For the text-containing cell, return its midpoint in (X, Y) coordinate format. 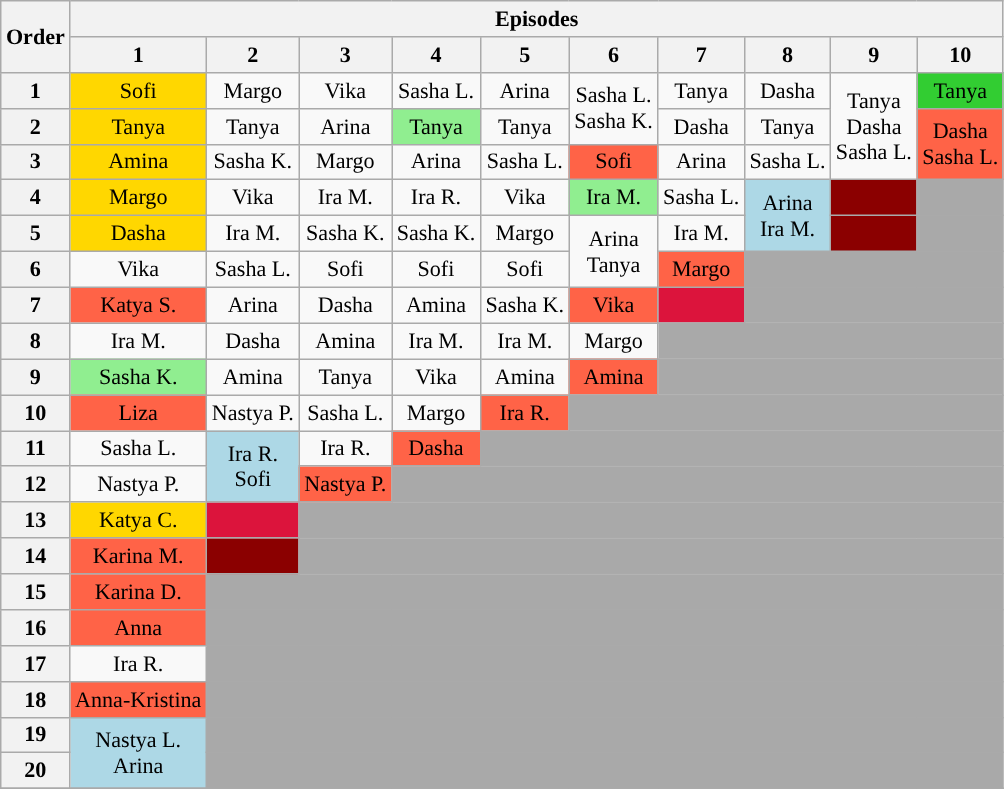
14 (36, 556)
Sasha L.Sasha K. (614, 108)
Order (36, 36)
ArinaTanya (614, 251)
Anna (138, 627)
TanyaDashaSasha L. (874, 126)
Nastya L.Arina (138, 753)
Katya S. (138, 305)
18 (36, 699)
Episodes (537, 18)
Ira R.Sofi (254, 466)
13 (36, 520)
Katya C. (138, 520)
Karina M. (138, 556)
16 (36, 627)
15 (36, 591)
Anna-Kristina (138, 699)
19 (36, 735)
DashaSasha L. (960, 144)
Karina D. (138, 591)
ArinaIra M. (787, 216)
12 (36, 484)
17 (36, 663)
11 (36, 448)
20 (36, 771)
Liza (138, 412)
